Identify which cell holds the provided text, then report its (x, y) central coordinate. 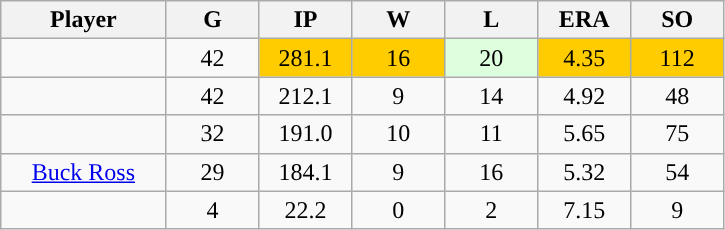
4.35 (584, 58)
212.1 (306, 96)
22.2 (306, 210)
5.65 (584, 134)
0 (398, 210)
L (492, 20)
191.0 (306, 134)
4.92 (584, 96)
2 (492, 210)
G (212, 20)
SO (678, 20)
11 (492, 134)
10 (398, 134)
5.32 (584, 172)
14 (492, 96)
Buck Ross (84, 172)
54 (678, 172)
281.1 (306, 58)
184.1 (306, 172)
4 (212, 210)
20 (492, 58)
Player (84, 20)
75 (678, 134)
112 (678, 58)
IP (306, 20)
48 (678, 96)
29 (212, 172)
32 (212, 134)
ERA (584, 20)
7.15 (584, 210)
W (398, 20)
